Capture the cell that displays the provided text and extract its [X, Y] central coordinate. 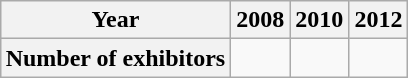
Number of exhibitors [116, 58]
2012 [378, 20]
2008 [260, 20]
2010 [320, 20]
Year [116, 20]
